Output the [x, y] coordinate of the center of the cell containing the given text.  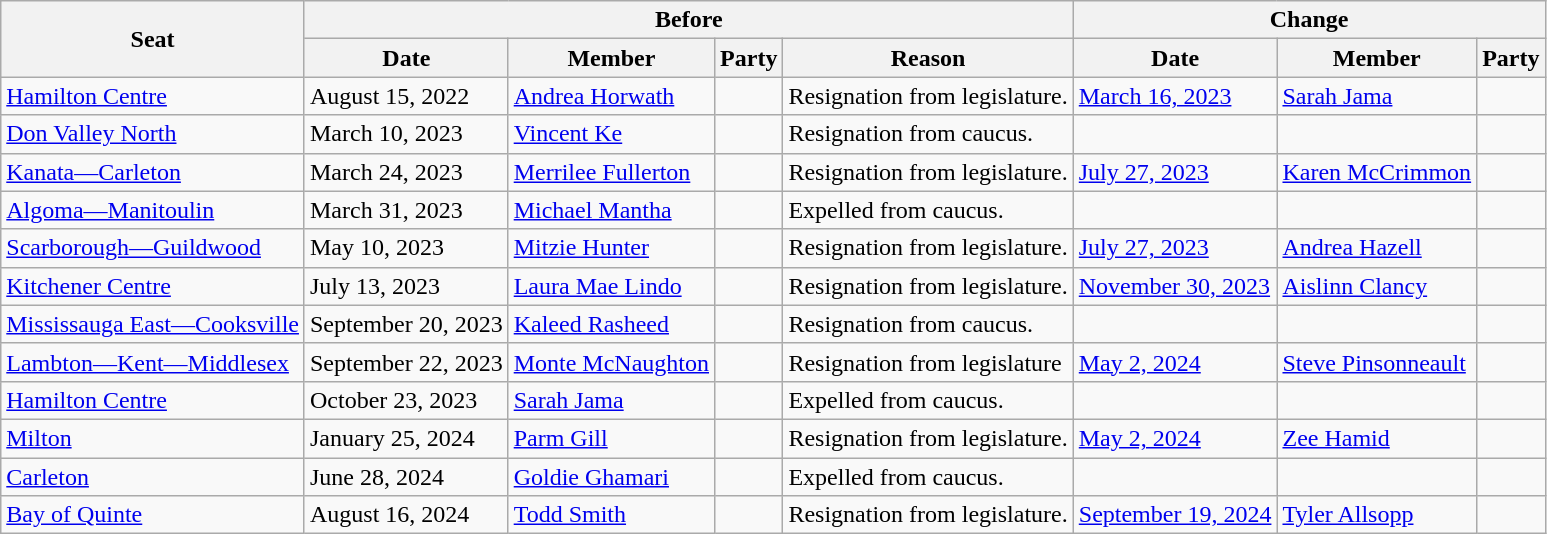
July 13, 2023 [406, 286]
Milton [153, 438]
March 24, 2023 [406, 172]
Don Valley North [153, 134]
Lambton—Kent—Middlesex [153, 362]
March 10, 2023 [406, 134]
May 10, 2023 [406, 248]
Andrea Horwath [611, 96]
Change [1309, 20]
Andrea Hazell [1377, 248]
October 23, 2023 [406, 400]
Before [688, 20]
Seat [153, 39]
Goldie Ghamari [611, 477]
Karen McCrimmon [1377, 172]
Kanata—Carleton [153, 172]
Tyler Allsopp [1377, 515]
January 25, 2024 [406, 438]
Merrilee Fullerton [611, 172]
Reason [928, 58]
March 16, 2023 [1175, 96]
Carleton [153, 477]
Bay of Quinte [153, 515]
November 30, 2023 [1175, 286]
Zee Hamid [1377, 438]
August 15, 2022 [406, 96]
Steve Pinsonneault [1377, 362]
Algoma—Manitoulin [153, 210]
September 22, 2023 [406, 362]
September 19, 2024 [1175, 515]
March 31, 2023 [406, 210]
Resignation from legislature [928, 362]
Parm Gill [611, 438]
Todd Smith [611, 515]
Aislinn Clancy [1377, 286]
Mississauga East—Cooksville [153, 324]
August 16, 2024 [406, 515]
Kitchener Centre [153, 286]
Laura Mae Lindo [611, 286]
June 28, 2024 [406, 477]
September 20, 2023 [406, 324]
Vincent Ke [611, 134]
Monte McNaughton [611, 362]
Mitzie Hunter [611, 248]
Michael Mantha [611, 210]
Scarborough—Guildwood [153, 248]
Kaleed Rasheed [611, 324]
